Capture the cell that displays the provided text and extract its (x, y) central coordinate. 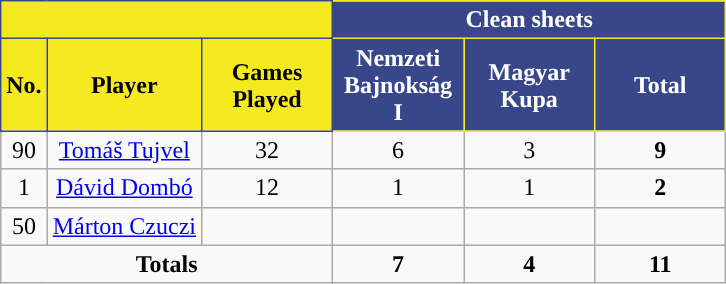
Tomáš Tujvel (124, 150)
90 (24, 150)
Nemzeti Bajnokság I (398, 85)
11 (660, 264)
Totals (167, 264)
Clean sheets (530, 20)
6 (398, 150)
Games Played (268, 85)
50 (24, 226)
4 (530, 264)
7 (398, 264)
Total (660, 85)
2 (660, 188)
Dávid Dombó (124, 188)
Player (124, 85)
12 (268, 188)
Márton Czuczi (124, 226)
9 (660, 150)
No. (24, 85)
Magyar Kupa (530, 85)
3 (530, 150)
32 (268, 150)
